Return the [X, Y] coordinate for the center point of the cell that contains the specified text.  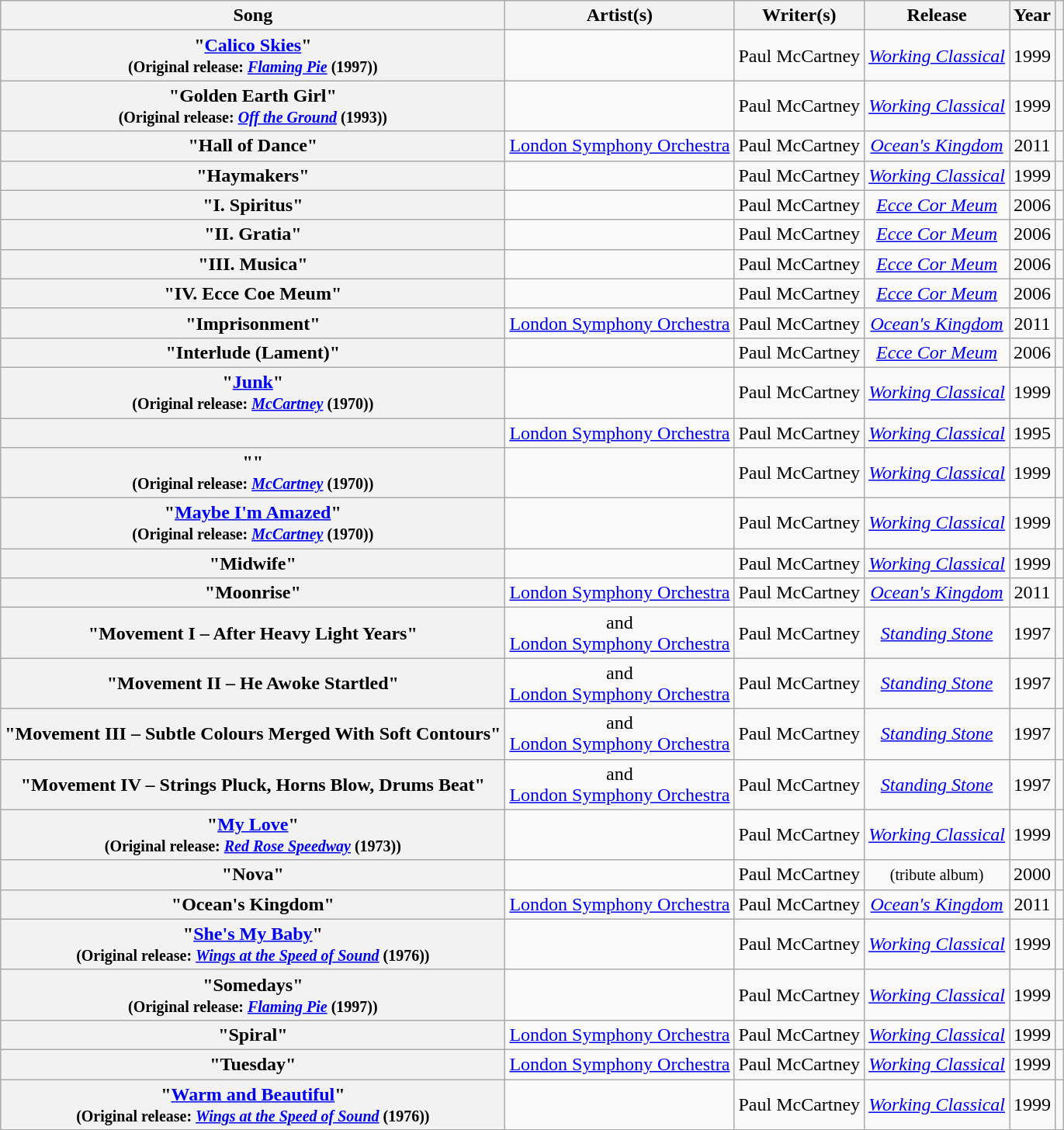
"Tuesday" [253, 1064]
"Movement II – He Awoke Startled" [253, 683]
"Junk"(Original release: McCartney (1970)) [253, 393]
(tribute album) [937, 875]
"Haymakers" [253, 175]
"Midwife" [253, 563]
Song [253, 16]
"III. Musica" [253, 264]
"Nova" [253, 875]
"Spiral" [253, 1035]
"She's My Baby"(Original release: Wings at the Speed of Sound (1976)) [253, 944]
Writer(s) [799, 16]
"My Love"(Original release: Red Rose Speedway (1973)) [253, 835]
"Hall of Dance" [253, 146]
"Golden Earth Girl"(Original release: Off the Ground (1993)) [253, 106]
"Somedays"(Original release: Flaming Pie (1997)) [253, 995]
"II. Gratia" [253, 234]
"Movement I – After Heavy Light Years" [253, 633]
"IV. Ecce Coe Meum" [253, 293]
Release [937, 16]
2000 [1032, 875]
1995 [1032, 432]
"Movement III – Subtle Colours Merged With Soft Contours" [253, 734]
"Interlude (Lament)" [253, 352]
Artist(s) [619, 16]
Year [1032, 16]
"Moonrise" [253, 593]
"Calico Skies"(Original release: Flaming Pie (1997)) [253, 56]
"Ocean's Kingdom" [253, 904]
"Maybe I'm Amazed"(Original release: McCartney (1970)) [253, 523]
"I. Spiritus" [253, 205]
""(Original release: McCartney (1970)) [253, 473]
"Movement IV – Strings Pluck, Horns Blow, Drums Beat" [253, 784]
"Warm and Beautiful"(Original release: Wings at the Speed of Sound (1976)) [253, 1104]
"Imprisonment" [253, 323]
